Return the [X, Y] coordinate for the center point of the cell that contains the specified text.  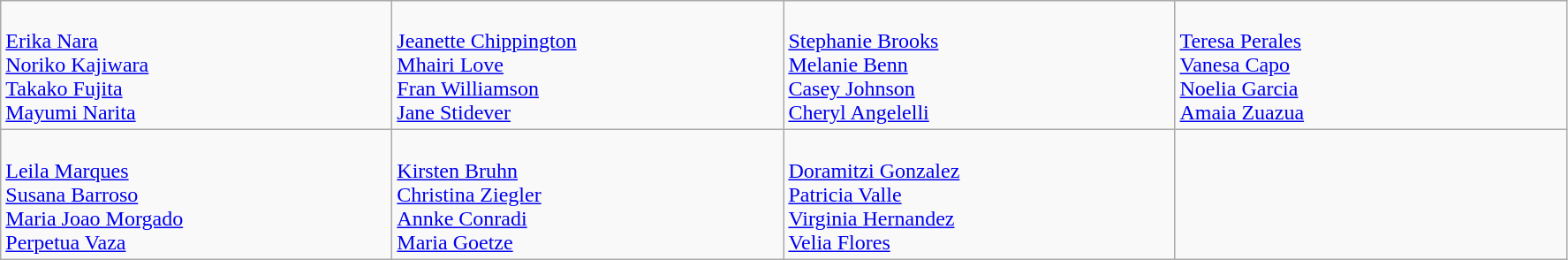
Leila MarquesSusana BarrosoMaria Joao MorgadoPerpetua Vaza [196, 195]
Kirsten BruhnChristina ZieglerAnnke ConradiMaria Goetze [588, 195]
Erika NaraNoriko KajiwaraTakako FujitaMayumi Narita [196, 65]
Stephanie BrooksMelanie BennCasey JohnsonCheryl Angelelli [979, 65]
Doramitzi GonzalezPatricia ValleVirginia HernandezVelia Flores [979, 195]
Jeanette ChippingtonMhairi LoveFran WilliamsonJane Stidever [588, 65]
Teresa PeralesVanesa CapoNoelia GarciaAmaia Zuazua [1371, 65]
